Detect which cell encompasses the target text, then output its (x, y) center coordinate. 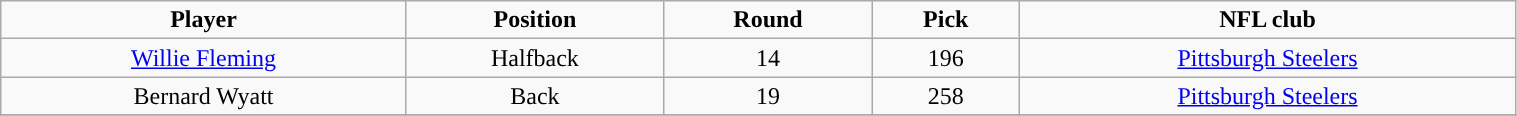
Round (768, 20)
Position (534, 20)
Back (534, 96)
Willie Fleming (204, 58)
Bernard Wyatt (204, 96)
Player (204, 20)
14 (768, 58)
Halfback (534, 58)
19 (768, 96)
258 (945, 96)
Pick (945, 20)
NFL club (1268, 20)
196 (945, 58)
